Search for the cell housing the specified text and yield its [X, Y] center coordinate. 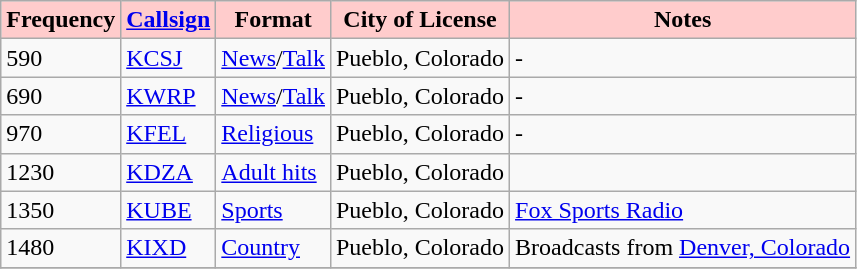
Country [274, 248]
Adult hits [274, 172]
970 [61, 134]
KDZA [168, 172]
KUBE [168, 210]
1230 [61, 172]
City of License [420, 20]
KFEL [168, 134]
Notes [683, 20]
1480 [61, 248]
Format [274, 20]
1350 [61, 210]
Frequency [61, 20]
KWRP [168, 96]
590 [61, 58]
Sports [274, 210]
KCSJ [168, 58]
KIXD [168, 248]
690 [61, 96]
Callsign [168, 20]
Broadcasts from Denver, Colorado [683, 248]
Religious [274, 134]
Fox Sports Radio [683, 210]
